Scan for the cell matching the given text and deliver its (x, y) coordinate at center. 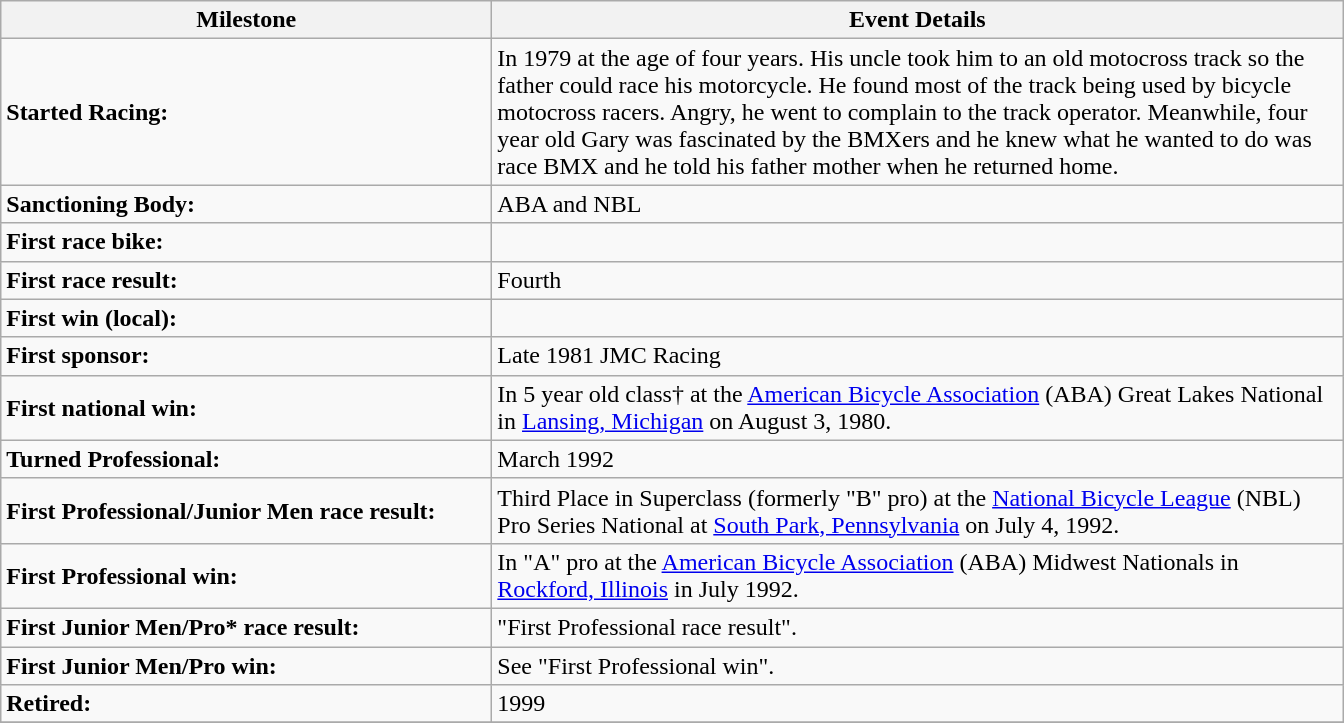
March 1992 (918, 459)
Third Place in Superclass (formerly "B" pro) at the National Bicycle League (NBL) Pro Series National at South Park, Pennsylvania on July 4, 1992. (918, 510)
First win (local): (246, 318)
First Junior Men/Pro win: (246, 665)
Retired: (246, 704)
"First Professional race result". (918, 627)
Milestone (246, 20)
Fourth (918, 280)
First race result: (246, 280)
Turned Professional: (246, 459)
First Professional win: (246, 576)
First race bike: (246, 242)
First Professional/Junior Men race result: (246, 510)
Sanctioning Body: (246, 204)
Started Racing: (246, 112)
First sponsor: (246, 356)
In "A" pro at the American Bicycle Association (ABA) Midwest Nationals in Rockford, Illinois in July 1992. (918, 576)
ABA and NBL (918, 204)
First national win: (246, 408)
Event Details (918, 20)
In 5 year old class† at the American Bicycle Association (ABA) Great Lakes National in Lansing, Michigan on August 3, 1980. (918, 408)
See "First Professional win". (918, 665)
1999 (918, 704)
Late 1981 JMC Racing (918, 356)
First Junior Men/Pro* race result: (246, 627)
